For the text-containing cell, return its midpoint in (x, y) coordinate format. 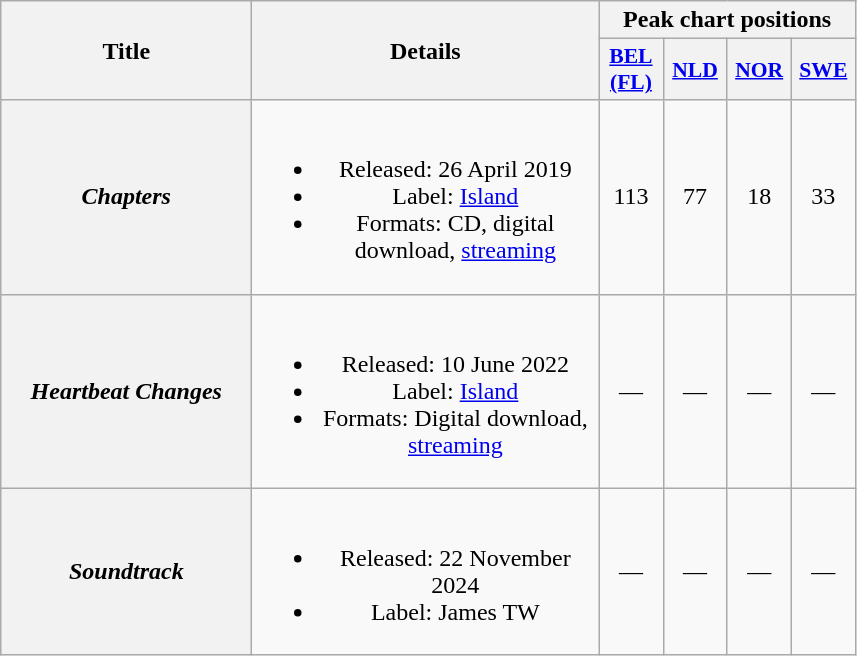
BEL(FL) (631, 70)
Peak chart positions (727, 20)
Released: 10 June 2022Label: IslandFormats: Digital download, streaming (426, 391)
Heartbeat Changes (126, 391)
18 (759, 197)
Released: 26 April 2019Label: IslandFormats: CD, digital download, streaming (426, 197)
Chapters (126, 197)
113 (631, 197)
33 (823, 197)
NLD (695, 70)
Title (126, 50)
77 (695, 197)
Released: 22 November 2024Label: James TW (426, 572)
Soundtrack (126, 572)
NOR (759, 70)
SWE (823, 70)
Details (426, 50)
